From the cell containing the given text, extract its center point as (x, y) coordinate. 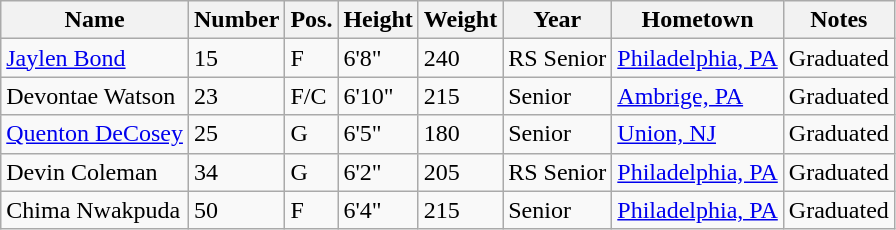
15 (236, 58)
34 (236, 172)
6'4" (378, 210)
6'2" (378, 172)
240 (460, 58)
180 (460, 134)
Notes (838, 20)
Devin Coleman (95, 172)
Devontae Watson (95, 96)
Year (558, 20)
6'10" (378, 96)
6'8" (378, 58)
Ambrige, PA (698, 96)
Height (378, 20)
Number (236, 20)
Name (95, 20)
50 (236, 210)
Jaylen Bond (95, 58)
23 (236, 96)
Pos. (312, 20)
Hometown (698, 20)
Weight (460, 20)
Chima Nwakpuda (95, 210)
Quenton DeCosey (95, 134)
Union, NJ (698, 134)
F/C (312, 96)
205 (460, 172)
6'5" (378, 134)
25 (236, 134)
